Provide the [X, Y] coordinate of the cell's center where the given text is located.  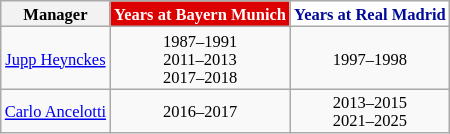
Carlo Ancelotti [56, 111]
Jupp Heynckes [56, 58]
1997–1998 [370, 58]
2013–20152021–2025 [370, 111]
Years at Bayern Munich [200, 14]
2016–2017 [200, 111]
Years at Real Madrid [370, 14]
Manager [56, 14]
1987–19912011–20132017–2018 [200, 58]
